Identify which cell holds the provided text, then report its [x, y] central coordinate. 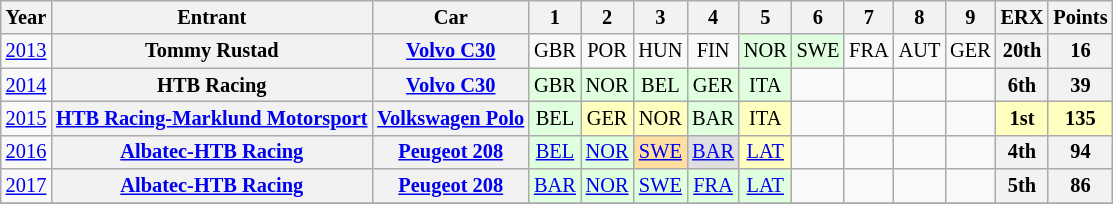
8 [920, 17]
5th [1022, 186]
Volkswagen Polo [450, 118]
ERX [1022, 17]
1st [1022, 118]
Points [1080, 17]
6 [818, 17]
Tommy Rustad [212, 51]
135 [1080, 118]
16 [1080, 51]
AUT [920, 51]
Year [26, 17]
HTB Racing [212, 85]
HUN [660, 51]
FIN [713, 51]
94 [1080, 152]
5 [766, 17]
Car [450, 17]
2013 [26, 51]
39 [1080, 85]
POR [608, 51]
7 [868, 17]
2015 [26, 118]
4 [713, 17]
20th [1022, 51]
3 [660, 17]
4th [1022, 152]
Entrant [212, 17]
9 [970, 17]
6th [1022, 85]
2014 [26, 85]
2017 [26, 186]
86 [1080, 186]
HTB Racing-Marklund Motorsport [212, 118]
2 [608, 17]
2016 [26, 152]
1 [555, 17]
